Locate the cell with the specified text and output its [x, y] center coordinate. 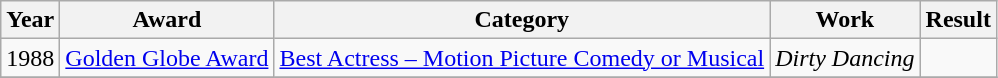
Year [30, 20]
Work [845, 20]
1988 [30, 58]
Result [958, 20]
Category [522, 20]
Dirty Dancing [845, 58]
Award [167, 20]
Best Actress – Motion Picture Comedy or Musical [522, 58]
Golden Globe Award [167, 58]
